Identify which cell holds the provided text, then report its [X, Y] central coordinate. 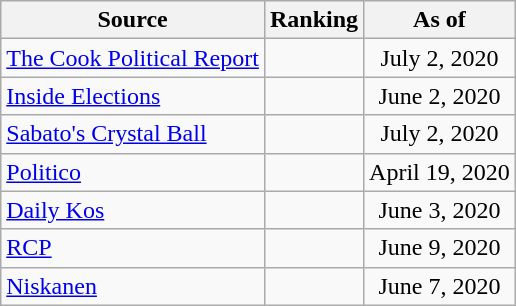
As of [440, 20]
Daily Kos [133, 210]
April 19, 2020 [440, 172]
Politico [133, 172]
Niskanen [133, 286]
Inside Elections [133, 96]
June 2, 2020 [440, 96]
Source [133, 20]
June 3, 2020 [440, 210]
The Cook Political Report [133, 58]
June 7, 2020 [440, 286]
Sabato's Crystal Ball [133, 134]
Ranking [314, 20]
June 9, 2020 [440, 248]
RCP [133, 248]
